Provide the (x, y) coordinate of the cell's center where the given text is located.  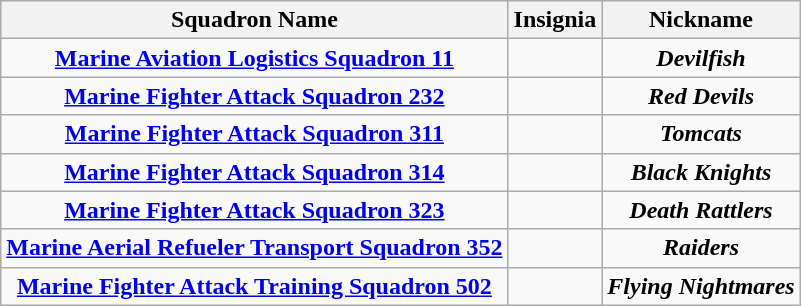
Marine Fighter Attack Squadron 232 (254, 96)
Tomcats (701, 134)
Red Devils (701, 96)
Squadron Name (254, 20)
Marine Fighter Attack Training Squadron 502 (254, 286)
Marine Fighter Attack Squadron 311 (254, 134)
Devilfish (701, 58)
Flying Nightmares (701, 286)
Raiders (701, 248)
Insignia (555, 20)
Marine Aerial Refueler Transport Squadron 352 (254, 248)
Marine Fighter Attack Squadron 314 (254, 172)
Death Rattlers (701, 210)
Marine Fighter Attack Squadron 323 (254, 210)
Marine Aviation Logistics Squadron 11 (254, 58)
Nickname (701, 20)
Black Knights (701, 172)
